Output the [x, y] coordinate of the center of the cell containing the given text.  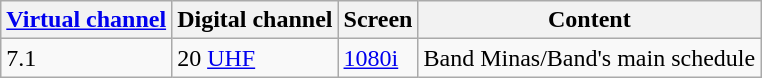
1080i [378, 58]
Band Minas/Band's main schedule [590, 58]
Content [590, 20]
20 UHF [255, 58]
Digital channel [255, 20]
Screen [378, 20]
Virtual channel [86, 20]
7.1 [86, 58]
